Return (x, y) of the center of cell containing provided text 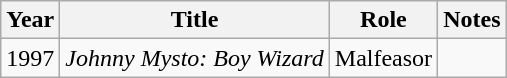
1997 (30, 58)
Malfeasor (383, 58)
Notes (472, 20)
Title (194, 20)
Role (383, 20)
Year (30, 20)
Johnny Mysto: Boy Wizard (194, 58)
